Find where the given text appears and provide that cell's center as (X, Y) coordinate. 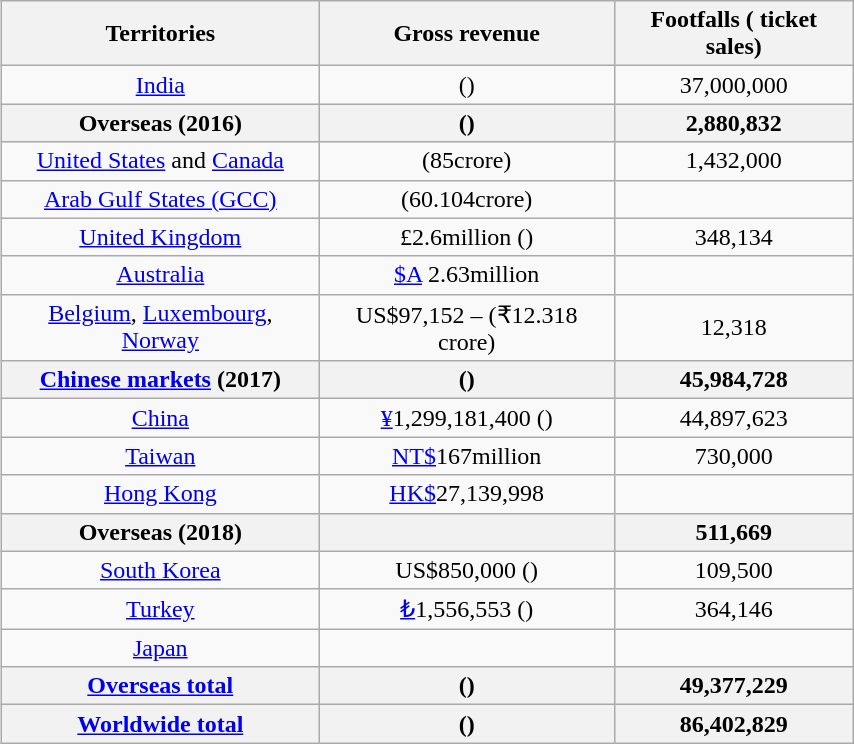
South Korea (161, 570)
Taiwan (161, 456)
Overseas (2016) (161, 123)
Australia (161, 275)
Hong Kong (161, 494)
₺1,556,553 () (466, 609)
Chinese markets (2017) (161, 380)
49,377,229 (734, 686)
United Kingdom (161, 237)
Turkey (161, 609)
12,318 (734, 328)
37,000,000 (734, 85)
US$850,000 () (466, 570)
730,000 (734, 456)
Gross revenue (466, 34)
Belgium, Luxembourg, Norway (161, 328)
2,880,832 (734, 123)
$A 2.63million (466, 275)
£2.6million () (466, 237)
364,146 (734, 609)
Territories (161, 34)
(60.104crore) (466, 199)
United States and Canada (161, 161)
¥1,299,181,400 () (466, 418)
HK$27,139,998 (466, 494)
86,402,829 (734, 724)
109,500 (734, 570)
Worldwide total (161, 724)
511,669 (734, 532)
Japan (161, 648)
US$97,152 – (₹12.318 crore) (466, 328)
Overseas total (161, 686)
44,897,623 (734, 418)
Arab Gulf States (GCC) (161, 199)
1,432,000 (734, 161)
(85crore) (466, 161)
45,984,728 (734, 380)
Footfalls ( ticket sales) (734, 34)
Overseas (2018) (161, 532)
NT$167million (466, 456)
China (161, 418)
India (161, 85)
348,134 (734, 237)
